Output the [X, Y] coordinate of the center of the cell containing the given text.  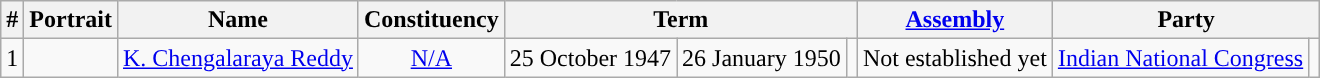
Not established yet [954, 58]
# [12, 20]
1 [12, 58]
Name [238, 20]
Assembly [954, 20]
K. Chengalaraya Reddy [238, 58]
25 October 1947 [590, 58]
Constituency [431, 20]
Party [1186, 20]
Portrait [71, 20]
Indian National Congress [1180, 58]
26 January 1950 [762, 58]
Term [680, 20]
N/A [431, 58]
